Detect which cell encompasses the target text, then output its [x, y] center coordinate. 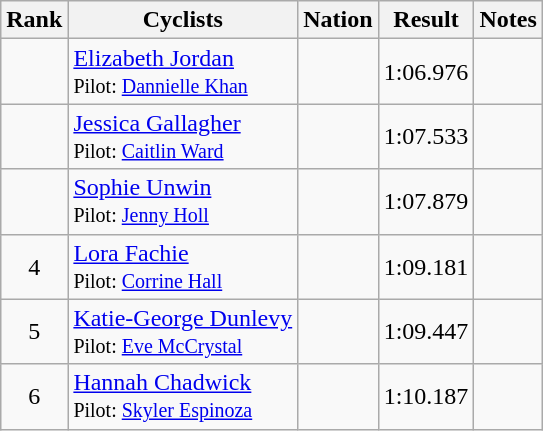
4 [34, 266]
Cyclists [183, 20]
Katie-George DunlevyPilot: Eve McCrystal [183, 332]
Hannah ChadwickPilot: Skyler Espinoza [183, 396]
6 [34, 396]
Lora FachiePilot: Corrine Hall [183, 266]
Result [426, 20]
1:06.976 [426, 72]
Rank [34, 20]
1:10.187 [426, 396]
Notes [508, 20]
1:09.447 [426, 332]
Elizabeth JordanPilot: Dannielle Khan [183, 72]
Jessica GallagherPilot: Caitlin Ward [183, 136]
1:09.181 [426, 266]
1:07.533 [426, 136]
Nation [338, 20]
Sophie UnwinPilot: Jenny Holl [183, 202]
1:07.879 [426, 202]
5 [34, 332]
